Provide the [x, y] coordinate of the cell's center where the given text is located.  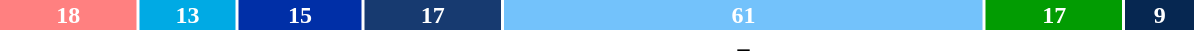
9 [1160, 15]
15 [300, 15]
13 [188, 15]
18 [68, 15]
61 [744, 15]
